Scan for the cell matching the given text and deliver its [x, y] coordinate at center. 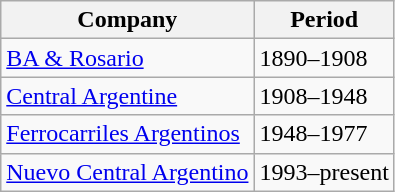
Nuevo Central Argentino [128, 172]
Ferrocarriles Argentinos [128, 134]
Period [324, 20]
BA & Rosario [128, 58]
1908–1948 [324, 96]
1993–present [324, 172]
Central Argentine [128, 96]
Company [128, 20]
1948–1977 [324, 134]
1890–1908 [324, 58]
